Find where the given text appears and provide that cell's center as [X, Y] coordinate. 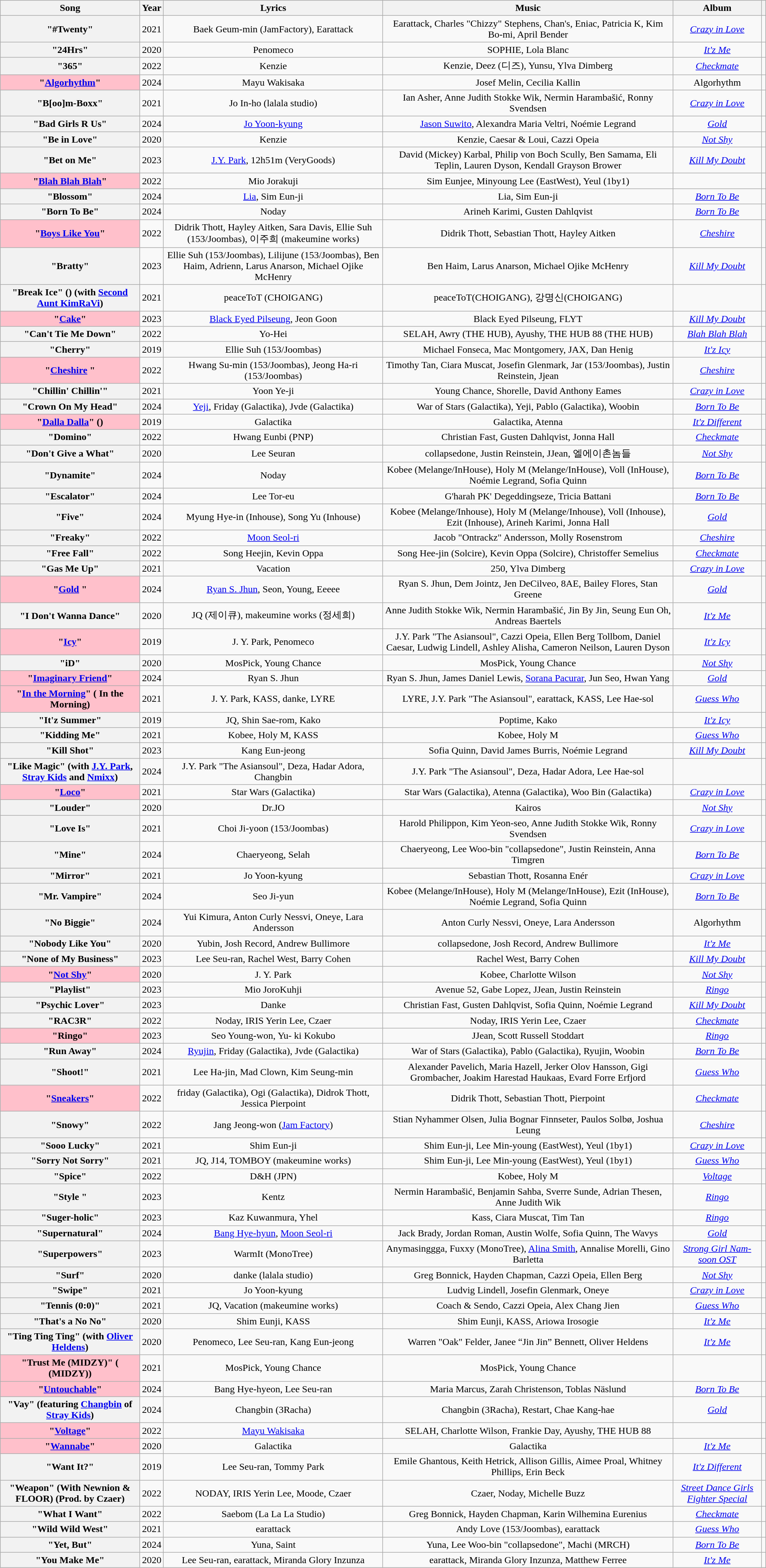
"365" [70, 66]
"Voltage" [70, 1431]
Kairos [528, 808]
"Style " [70, 1197]
Josef Melin, Cecilia Kallin [528, 82]
J.Y. Park, 12h51m (VeryGoods) [273, 160]
"Bet on Me" [70, 160]
"Blossom" [70, 196]
"Suger-holic" [70, 1218]
SOPHIE, Lola Blanc [528, 50]
Year [152, 8]
"Shoot!" [70, 1072]
collapsedone, Josh Record, Andrew Bullimore [528, 943]
Maria Marcus, Zarah Christenson, Toblas Näslund [528, 1389]
Bang Hye-hyeon, Lee Seu-ran [273, 1389]
"What I Want" [70, 1514]
Lee Seu-ran, Tommy Park [273, 1467]
"Spice" [70, 1176]
Lee Tor-eu [273, 496]
Street Dance Girls Fighter Special [717, 1493]
Didrik Thott, Hayley Aitken, Sara Davis, Ellie Suh (153/Joombas), 이주희 (makeumine works) [273, 234]
Yuna, Saint [273, 1545]
Kang Eun-jeong [273, 751]
Strong Girl Nam-soon OST [717, 1254]
"Nobody Like You" [70, 943]
JQ (제이큐), makeumine works (정세희) [273, 616]
Choi Ji-yoon (153/Joombas) [273, 828]
"Cheshire " [70, 370]
Yo-Hei [273, 334]
Ellie Suh (153/Joombas), Lilijune (153/Joombas), Ben Haim, Adrienn, Larus Anarson, Michael Ojike McHenry [273, 266]
peaceToT(CHOIGANG), 강명신(CHOIGANG) [528, 298]
"Wild Wild West" [70, 1529]
Anton Curly Nessvi, Oneye, Lara Andersson [528, 923]
"Swipe" [70, 1290]
"Five" [70, 517]
"That's a No No" [70, 1321]
Kenzie, Caesar & Loui, Cazzi Opeia [528, 139]
Jack Brady, Jordan Roman, Austin Wolfe, Sofia Quinn, The Wavys [528, 1233]
"Vay" (featuring Changbin of Stray Kids) [70, 1410]
Seo Ji-yun [273, 896]
J. Y. Park, KASS, danke, LYRE [273, 699]
War of Stars (Galactika), Yeji, Pablo (Galactika), Woobin [528, 406]
JQ, Vacation (makeumine works) [273, 1305]
danke (lalala studio) [273, 1275]
Lee Ha-jin, Mad Clown, Kim Seung-min [273, 1072]
"Sooo Lucky" [70, 1145]
Vacation [273, 568]
Music [528, 8]
Ryan S. Jhun [273, 678]
Ludvig Lindell, Josefin Glenmark, Oneye [528, 1290]
Blah Blah Blah [717, 334]
Anne Judith Stokke Wik, Nermin Harambašić, Jin By Jin, Seung Eun Oh, Andreas Baertels [528, 616]
Arineh Karimi, Gusten Dahlqvist [528, 212]
Kobee (Melange/Inhouse), Holy M (Melange/Inhouse), Voll (Inhouse), Ezit (Inhouse), Arineh Karimi, Jonna Hall [528, 517]
Stian Nyhammer Olsen, Julia Bognar Finnseter, Paulos Solbø, Joshua Leung [528, 1125]
Alexander Pavelich, Maria Hazell, Jerker Olov Hansson, Gigi Grombacher, Joakim Harestad Haukaas, Evard Forre Erfjord [528, 1072]
Saebom (La La La Studio) [273, 1514]
"Dynamite" [70, 475]
SELAH, Awry (THE HUB), Ayushy, THE HUB 88 (THE HUB) [528, 334]
"Trust Me (MIDZY)" ( (MIDZY)) [70, 1368]
"Mr. Vampire" [70, 896]
Greg Bonnick, Hayden Chapman, Cazzi Opeia, Ellen Berg [528, 1275]
Kobee (Melange/InHouse), Holy M (Melange/InHouse), Ezit (InHouse), Noémie Legrand, Sofia Quinn [528, 896]
J.Y. Park "The Asiansoul", Deza, Hadar Adora, Lee Hae-sol [528, 772]
"Freaky" [70, 538]
"Surf" [70, 1275]
"It'z Summer" [70, 720]
earattack, Miranda Glory Inzunza, Matthew Ferree [528, 1560]
Jacob "Ontrackz" Andersson, Molly Rosenstrom [528, 538]
collapsedone, Justin Reinstein, JJean, 엘에이촌놈들 [528, 453]
Kentz [273, 1197]
Star Wars (Galactika), Atenna (Galactika), Woo Bin (Galactika) [528, 792]
Penomeco, Lee Seu-ran, Kang Eun-jeong [273, 1342]
"Supernatural" [70, 1233]
Emile Ghantous, Keith Hetrick, Allison Gillis, Aimee Proal, Whitney Phillips, Erin Beck [528, 1467]
Didrik Thott, Sebastian Thott, Pierpoint [528, 1098]
"24Hrs" [70, 50]
Dr.JO [273, 808]
Song Heejin, Kevin Oppa [273, 553]
"Love Is" [70, 828]
Kobee (Melange/InHouse), Holy M (Melange/InHouse), Voll (InHouse), Noémie Legrand, Sofia Quinn [528, 475]
JQ, J14, TOMBOY (makeumine works) [273, 1161]
Galactika, Atenna [528, 422]
Black Eyed Pilseung, FLYT [528, 319]
Ben Haim, Larus Anarson, Michael Ojike McHenry [528, 266]
Poptime, Kako [528, 720]
Ryan S. Jhun, Seon, Young, Eeeee [273, 589]
Ryan S. Jhun, Dem Jointz, Jen DeCilveo, 8AE, Bailey Flores, Stan Greene [528, 589]
"No Biggie" [70, 923]
NODAY, IRIS Yerin Lee, Moode, Czaer [273, 1493]
Michael Fonseca, Mac Montgomery, JAX, Dan Henig [528, 349]
Lyrics [273, 8]
Shim Eun-ji [273, 1145]
"Gas Me Up" [70, 568]
"Run Away" [70, 1051]
Ian Asher, Anne Judith Stokke Wik, Nermin Harambašić, Ronny Svendsen [528, 103]
"Gold " [70, 589]
Avenue 52, Gabe Lopez, JJean, Justin Reinstein [528, 989]
Chaeryeong, Lee Woo-bin "collapsedone", Justin Reinstein, Anna Timgren [528, 855]
J.Y. Park "The Asiansoul", Cazzi Opeia, Ellen Berg Tollbom, Daniel Caesar, Ludwig Lindell, Ashley Alisha, Cameron Neilson, Lauren Dyson [528, 642]
Moon Seol-ri [273, 538]
friday (Galactika), Ogi (Galactika), Didrok Thott, Jessica Pierpoint [273, 1098]
Yui Kimura, Anton Curly Nessvi, Oneye, Lara Andersson [273, 923]
Myung Hye-in (Inhouse), Song Yu (Inhouse) [273, 517]
Andy Love (153/Joombas), earattack [528, 1529]
"In the Morning" ( In the Morning) [70, 699]
"Bad Girls R Us" [70, 124]
"Tennis (0:0)" [70, 1305]
earattack [273, 1529]
"B[oo]m-Boxx" [70, 103]
Hwang Su-min (153/Joombas), Jeong Ha-ri (153/Joombas) [273, 370]
Rachel West, Barry Cohen [528, 959]
Shim Eunji, KASS, Ariowa Irosogie [528, 1321]
"Sorry Not Sorry" [70, 1161]
LYRE, J.Y. Park "The Asiansoul", earattack, KASS, Lee Hae-sol [528, 699]
"Yet, But" [70, 1545]
Lee Seuran [273, 453]
Changbin (3Racha), Restart, Chae Kang-hae [528, 1410]
Star Wars (Galactika) [273, 792]
"Be in Love" [70, 139]
J. Y. Park, Penomeco [273, 642]
"Not Shy" [70, 974]
"Icy" [70, 642]
"Ting Ting Ting" (with Oliver Heldens) [70, 1342]
"Loco" [70, 792]
Kaz Kuwanmura, Yhel [273, 1218]
G'harah PK' Degeddingseze, Tricia Battani [528, 496]
"Break Ice" () (with Second Aunt KimRaVi) [70, 298]
Yoon Ye-ji [273, 391]
J.Y. Park "The Asiansoul", Deza, Hadar Adora, Changbin [273, 772]
"Don't Give a What" [70, 453]
"Superpowers" [70, 1254]
Jo In-ho (lalala studio) [273, 103]
Shim Eunji, KASS [273, 1321]
Warren "Oak" Felder, Janee “Jin Jin” Bennett, Oliver Heldens [528, 1342]
Harold Philippon, Kim Yeon-seo, Anne Judith Stokke Wik, Ronny Svendsen [528, 828]
250, Ylva Dimberg [528, 568]
Kobee, Holy M, KASS [273, 735]
"Imaginary Friend" [70, 678]
Jang Jeong-won (Jam Factory) [273, 1125]
Ryan S. Jhun, James Daniel Lewis, Sorana Pacurar, Jun Seo, Hwan Yang [528, 678]
Lee Seu-ran, Rachel West, Barry Cohen [273, 959]
D&H (JPN) [273, 1176]
"Mine" [70, 855]
"Playlist" [70, 989]
Lee Seu-ran, earattack, Miranda Glory Inzunza [273, 1560]
Mio JoroKuhji [273, 989]
"You Make Me" [70, 1560]
Jason Suwito, Alexandra Maria Veltri, Noémie Legrand [528, 124]
"Louder" [70, 808]
Bang Hye-hyun, Moon Seol-ri [273, 1233]
SELAH, Charlotte Wilson, Frankie Day, Ayushy, THE HUB 88 [528, 1431]
Anymasinggga, Fuxxy (MonoTree), Alina Smith, Annalise Morelli, Gino Barletta [528, 1254]
"Weapon" (With Newnion & FLOOR) (Prod. by Czaer) [70, 1493]
Young Chance, Shorelle, David Anthony Eames [528, 391]
"None of My Business" [70, 959]
Earattack, Charles "Chizzy" Stephens, Chan's, Eniac, Patricia K, Kim Bo-mi, April Bender [528, 29]
Chaeryeong, Selah [273, 855]
Baek Geum-min (JamFactory), Earattack [273, 29]
"Cake" [70, 319]
Song Hee-jin (Solcire), Kevin Oppa (Solcire), Christoffer Semelius [528, 553]
JQ, Shin Sae-rom, Kako [273, 720]
JJean, Scott Russell Stoddart [528, 1036]
"Dalla Dalla" () [70, 422]
"Chillin' Chillin'" [70, 391]
Timothy Tan, Ciara Muscat, Josefin Glenmark, Jar (153/Joombas), Justin Reinstein, Jjean [528, 370]
Danke [273, 1005]
"Ringo" [70, 1036]
Yuna, Lee Woo-bin "collapsedone", Machi (MRCH) [528, 1545]
Kobee, Charlotte Wilson [528, 974]
Mio Jorakuji [273, 181]
"Kidding Me" [70, 735]
"Escalator" [70, 496]
Voltage [717, 1176]
Sim Eunjee, Minyoung Lee (EastWest), Yeul (1by1) [528, 181]
Hwang Eunbi (PNP) [273, 437]
Album [717, 8]
Christian Fast, Gusten Dahlqvist, Jonna Hall [528, 437]
Czaer, Noday, Michelle Buzz [528, 1493]
peaceToT (CHOIGANG) [273, 298]
"Algorhythm" [70, 82]
"Untouchable" [70, 1389]
J. Y. Park [273, 974]
Black Eyed Pilseung, Jeon Goon [273, 319]
Kass, Ciara Muscat, Tim Tan [528, 1218]
"Bratty" [70, 266]
"I Don't Wanna Dance" [70, 616]
Penomeco [273, 50]
Nermin Harambašić, Benjamin Sahba, Sverre Sunde, Adrian Thesen, Anne Judith Wik [528, 1197]
WarmIt (MonoTree) [273, 1254]
"Can't Tie Me Down" [70, 334]
"RAC3R" [70, 1020]
"Mirror" [70, 876]
"Snowy" [70, 1125]
David (Mickey) Karbal, Philip von Boch Scully, Ben Samama, Eli Teplin, Lauren Dyson, Kendall Grayson Brower [528, 160]
Yeji, Friday (Galactika), Jvde (Galactika) [273, 406]
Ryujin, Friday (Galactika), Jvde (Galactika) [273, 1051]
Greg Bonnick, Hayden Chapman, Karin Wilhemina Eurenius [528, 1514]
Yubin, Josh Record, Andrew Bullimore [273, 943]
Sofia Quinn, David James Burris, Noémie Legrand [528, 751]
Christian Fast, Gusten Dahlqvist, Sofia Quinn, Noémie Legrand [528, 1005]
Kenzie, Deez (디즈), Yunsu, Ylva Dimberg [528, 66]
War of Stars (Galactika), Pablo (Galactika), Ryujin, Woobin [528, 1051]
"Like Magic" (with J.Y. Park, Stray Kids and Nmixx) [70, 772]
"Born To Be" [70, 212]
"Cherry" [70, 349]
"Free Fall" [70, 553]
"Sneakers" [70, 1098]
Didrik Thott, Sebastian Thott, Hayley Aitken [528, 234]
"iD" [70, 663]
Ellie Suh (153/Joombas) [273, 349]
"Want It?" [70, 1467]
Changbin (3Racha) [273, 1410]
Sebastian Thott, Rosanna Enér [528, 876]
Song [70, 8]
"Wannabe" [70, 1446]
"Blah Blah Blah" [70, 181]
"#Twenty" [70, 29]
"Domino" [70, 437]
"Crown On My Head" [70, 406]
Coach & Sendo, Cazzi Opeia, Alex Chang Jien [528, 1305]
Seo Young-won, Yu- ki Kokubo [273, 1036]
"Boys Like You" [70, 234]
"Psychic Lover" [70, 1005]
"Kill Shot" [70, 751]
